Detect which cell encompasses the target text, then output its (X, Y) center coordinate. 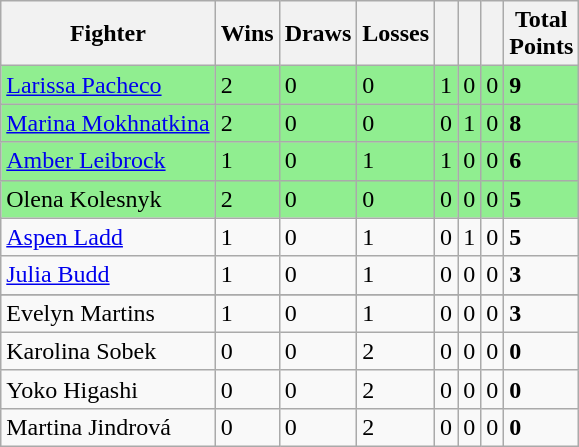
Larissa Pacheco (108, 85)
9 (542, 85)
Draws (318, 34)
Fighter (108, 34)
Wins (247, 34)
6 (542, 161)
Evelyn Martins (108, 313)
Total Points (542, 34)
Yoko Higashi (108, 389)
Marina Mokhnatkina (108, 123)
8 (542, 123)
Martina Jindrová (108, 427)
Julia Budd (108, 275)
Amber Leibrock (108, 161)
Losses (396, 34)
Karolina Sobek (108, 351)
Aspen Ladd (108, 237)
Olena Kolesnyk (108, 199)
